Capture the cell that displays the provided text and extract its (X, Y) central coordinate. 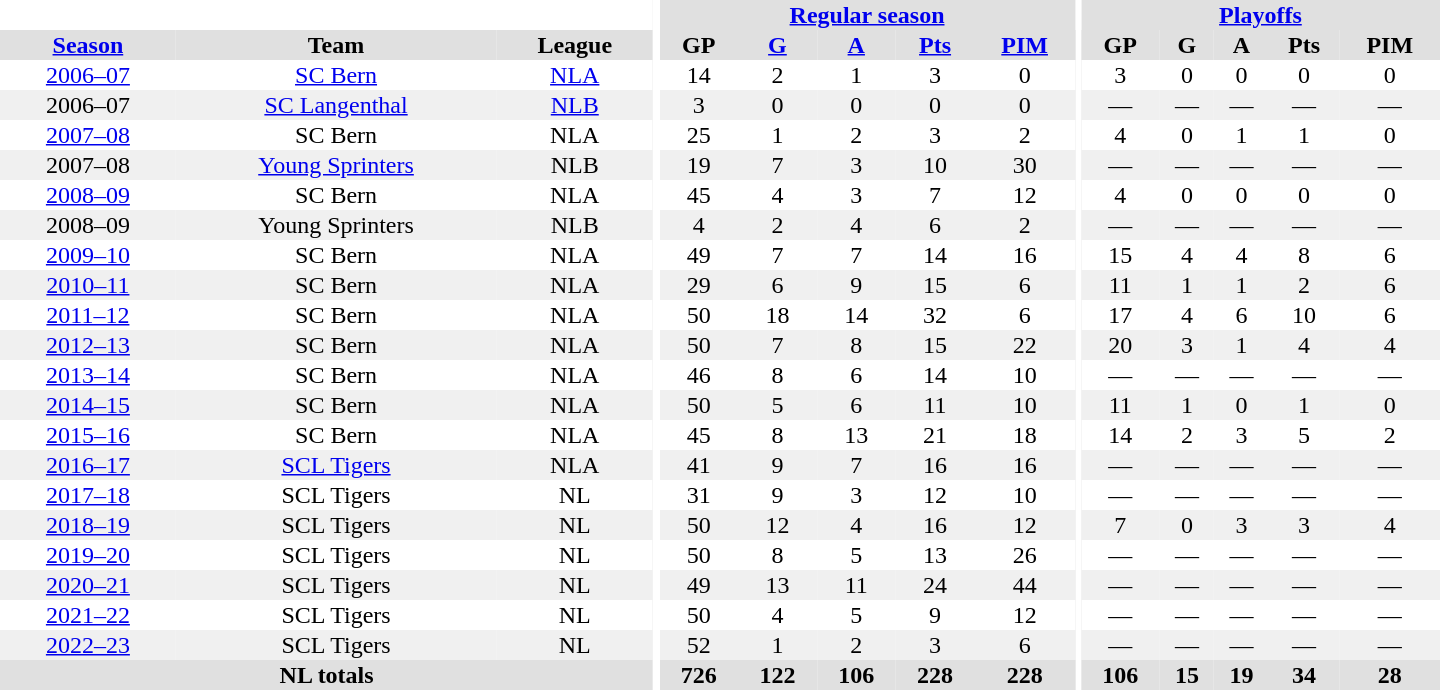
2021–22 (88, 615)
44 (1024, 585)
2016–17 (88, 465)
2017–18 (88, 495)
2012–13 (88, 345)
2013–14 (88, 375)
46 (698, 375)
Regular season (867, 15)
21 (936, 435)
20 (1120, 345)
2020–21 (88, 585)
SC Langenthal (336, 105)
52 (698, 645)
32 (936, 315)
Playoffs (1260, 15)
NL totals (326, 675)
30 (1024, 165)
41 (698, 465)
31 (698, 495)
17 (1120, 315)
2019–20 (88, 555)
24 (936, 585)
29 (698, 285)
726 (698, 675)
26 (1024, 555)
Team (336, 45)
League (574, 45)
122 (778, 675)
25 (698, 135)
2015–16 (88, 435)
22 (1024, 345)
2011–12 (88, 315)
2018–19 (88, 525)
2010–11 (88, 285)
Season (88, 45)
2009–10 (88, 255)
34 (1304, 675)
2022–23 (88, 645)
28 (1390, 675)
2014–15 (88, 405)
